Return (X, Y) of the center of cell containing provided text 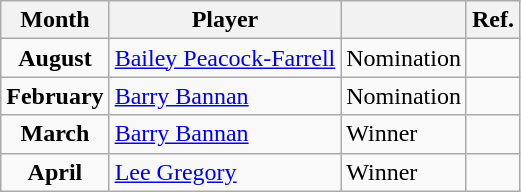
April (55, 172)
Ref. (492, 20)
Bailey Peacock-Farrell (225, 58)
February (55, 96)
August (55, 58)
Month (55, 20)
Lee Gregory (225, 172)
Player (225, 20)
March (55, 134)
